Find where the given text appears and provide that cell's center as (X, Y) coordinate. 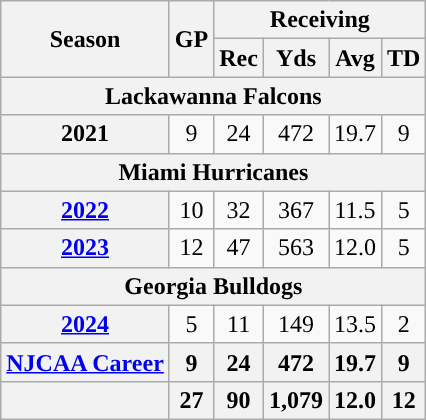
90 (239, 400)
Lackawanna Falcons (214, 96)
Georgia Bulldogs (214, 286)
2 (404, 324)
13.5 (354, 324)
10 (191, 210)
563 (296, 248)
2022 (86, 210)
47 (239, 248)
TD (404, 58)
Rec (239, 58)
Miami Hurricanes (214, 172)
11 (239, 324)
Season (86, 39)
32 (239, 210)
149 (296, 324)
2021 (86, 134)
1,079 (296, 400)
367 (296, 210)
NJCAA Career (86, 362)
Yds (296, 58)
Avg (354, 58)
11.5 (354, 210)
Receiving (320, 20)
27 (191, 400)
2023 (86, 248)
2024 (86, 324)
GP (191, 39)
